Extract the (X, Y) coordinate from the center of the cell holding the provided text.  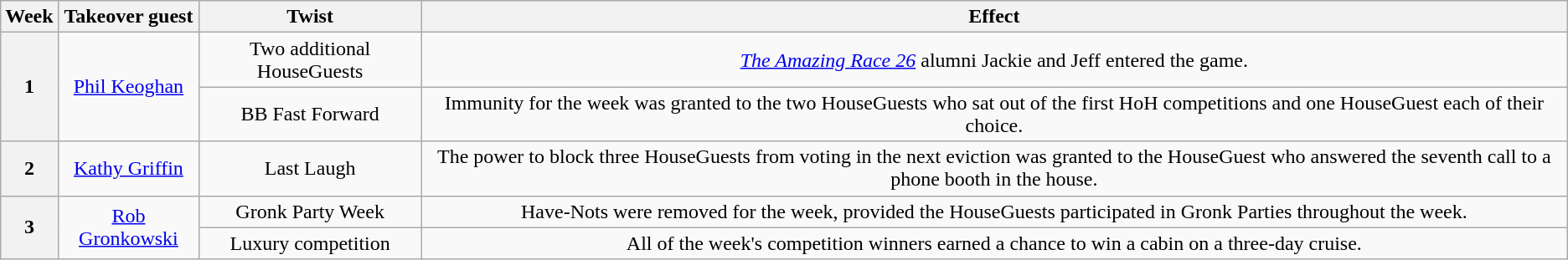
The Amazing Race 26 alumni Jackie and Jeff entered the game. (993, 60)
Phil Keoghan (129, 87)
Twist (310, 17)
Have-Nots were removed for the week, provided the HouseGuests participated in Gronk Parties throughout the week. (993, 212)
Effect (993, 17)
Luxury competition (310, 243)
1 (29, 87)
Gronk Party Week (310, 212)
Immunity for the week was granted to the two HouseGuests who sat out of the first HoH competitions and one HouseGuest each of their choice. (993, 114)
Rob Gronkowski (129, 227)
Kathy Griffin (129, 169)
2 (29, 169)
3 (29, 227)
All of the week's competition winners earned a chance to win a cabin on a three-day cruise. (993, 243)
Takeover guest (129, 17)
Last Laugh (310, 169)
Week (29, 17)
BB Fast Forward (310, 114)
Two additional HouseGuests (310, 60)
